Locate the cell with the specified text and output its [x, y] center coordinate. 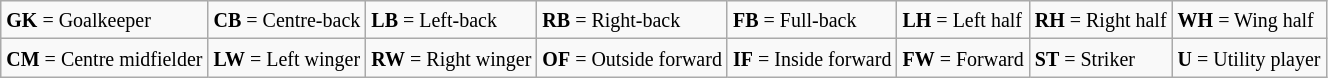
FW = Forward [963, 58]
RW = Right winger [452, 58]
RB = Right-back [632, 20]
IF = Inside forward [812, 58]
LB = Left-back [452, 20]
CB = Centre-back [287, 20]
CM = Centre midfielder [104, 58]
LH = Left half [963, 20]
WH = Wing half [1249, 20]
RH = Right half [1100, 20]
ST = Striker [1100, 58]
GK = Goalkeeper [104, 20]
U = Utility player [1249, 58]
OF = Outside forward [632, 58]
FB = Full-back [812, 20]
LW = Left winger [287, 58]
